Determine the (x, y) coordinate at the center of the cell enclosing the given text.  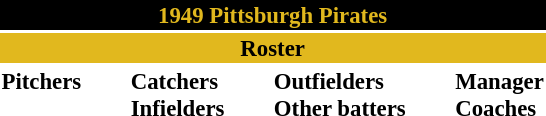
1949 Pittsburgh Pirates (272, 15)
Roster (272, 48)
